Scan for the cell matching the given text and deliver its [X, Y] coordinate at center. 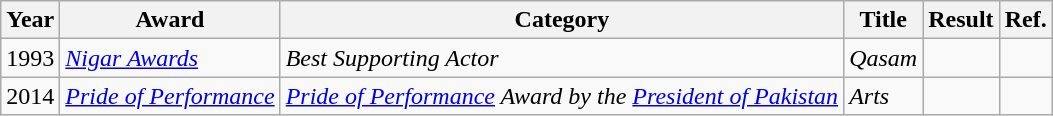
Ref. [1026, 20]
Title [884, 20]
Nigar Awards [170, 58]
Result [961, 20]
2014 [30, 96]
Best Supporting Actor [562, 58]
1993 [30, 58]
Pride of Performance [170, 96]
Pride of Performance Award by the President of Pakistan [562, 96]
Award [170, 20]
Category [562, 20]
Year [30, 20]
Qasam [884, 58]
Arts [884, 96]
